Identify which cell holds the provided text, then report its [X, Y] central coordinate. 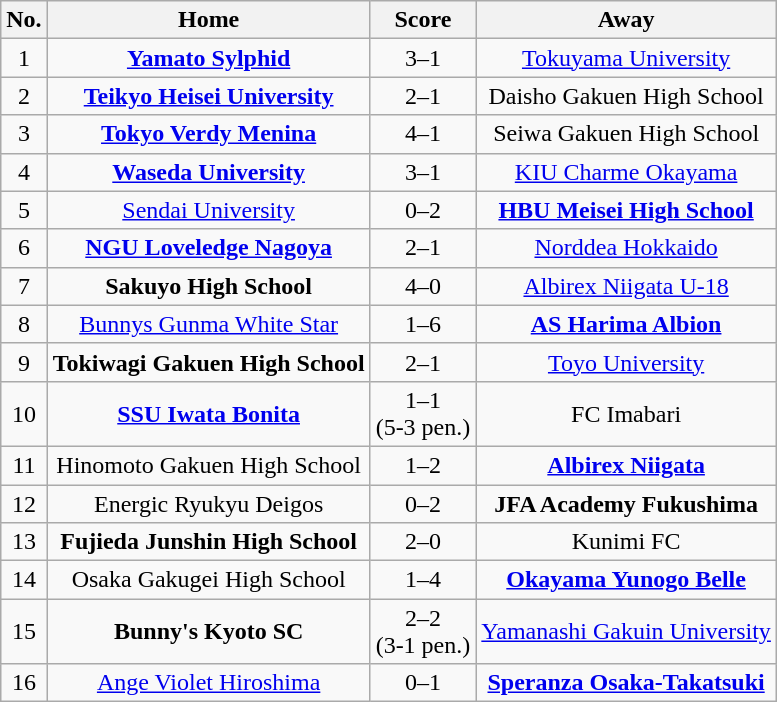
Tokiwagi Gakuen High School [208, 362]
3 [24, 134]
Seiwa Gakuen High School [626, 134]
16 [24, 683]
5 [24, 210]
Waseda University [208, 172]
SSU Iwata Bonita [208, 414]
2–2(3-1 pen.) [423, 632]
Yamanashi Gakuin University [626, 632]
13 [24, 542]
10 [24, 414]
Sendai University [208, 210]
Score [423, 20]
12 [24, 503]
KIU Charme Okayama [626, 172]
Away [626, 20]
8 [24, 324]
Yamato Sylphid [208, 58]
7 [24, 286]
Energic Ryukyu Deigos [208, 503]
Albirex Niigata U-18 [626, 286]
14 [24, 580]
Toyo University [626, 362]
Teikyo Heisei University [208, 96]
AS Harima Albion [626, 324]
Bunny's Kyoto SC [208, 632]
4 [24, 172]
FC Imabari [626, 414]
Osaka Gakugei High School [208, 580]
Sakuyo High School [208, 286]
15 [24, 632]
11 [24, 465]
0–1 [423, 683]
1–6 [423, 324]
1–2 [423, 465]
2–0 [423, 542]
NGU Loveledge Nagoya [208, 248]
Speranza Osaka-Takatsuki [626, 683]
Home [208, 20]
Fujieda Junshin High School [208, 542]
HBU Meisei High School [626, 210]
1–4 [423, 580]
1 [24, 58]
Albirex Niigata [626, 465]
Norddea Hokkaido [626, 248]
1–1(5-3 pen.) [423, 414]
Ange Violet Hiroshima [208, 683]
Daisho Gakuen High School [626, 96]
No. [24, 20]
Kunimi FC [626, 542]
6 [24, 248]
Tokuyama University [626, 58]
4–1 [423, 134]
Tokyo Verdy Menina [208, 134]
2 [24, 96]
Okayama Yunogo Belle [626, 580]
Bunnys Gunma White Star [208, 324]
9 [24, 362]
4–0 [423, 286]
Hinomoto Gakuen High School [208, 465]
JFA Academy Fukushima [626, 503]
